Determine the (x, y) coordinate at the center of the cell enclosing the given text.  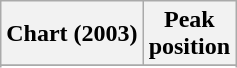
Peakposition (189, 34)
Chart (2003) (72, 34)
